Capture the cell that displays the provided text and extract its (X, Y) central coordinate. 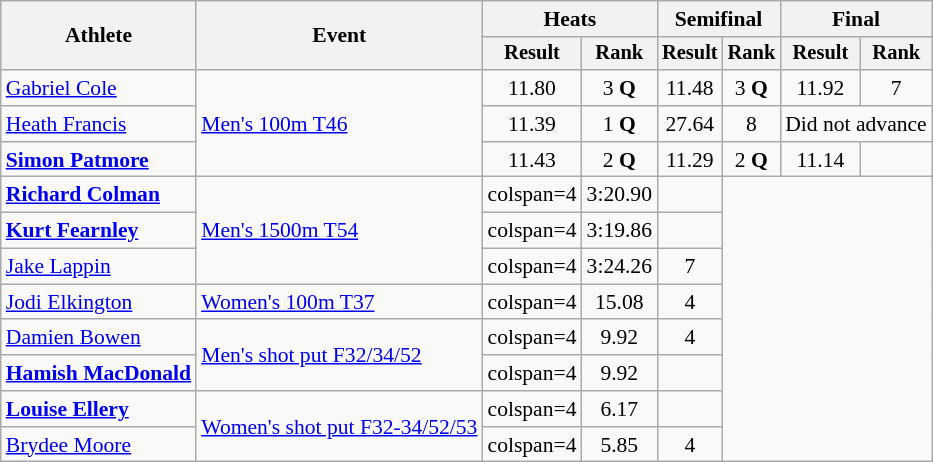
11.43 (532, 160)
Heath Francis (98, 124)
Jodi Elkington (98, 302)
Damien Bowen (98, 338)
Semifinal (718, 19)
Event (339, 36)
Athlete (98, 36)
11.80 (532, 88)
11.92 (820, 88)
Louise Ellery (98, 409)
15.08 (620, 302)
Women's shot put F32-34/52/53 (339, 426)
Final (856, 19)
3:24.26 (620, 267)
Men's 100m T46 (339, 124)
3:19.86 (620, 231)
1 Q (620, 124)
11.14 (820, 160)
3:20.90 (620, 195)
Heats (570, 19)
Simon Patmore (98, 160)
Richard Colman (98, 195)
Hamish MacDonald (98, 373)
Gabriel Cole (98, 88)
Jake Lappin (98, 267)
Did not advance (856, 124)
8 (752, 124)
6.17 (620, 409)
Men's shot put F32/34/52 (339, 356)
27.64 (690, 124)
11.48 (690, 88)
11.39 (532, 124)
11.29 (690, 160)
Women's 100m T37 (339, 302)
Kurt Fearnley (98, 231)
Men's 1500m T54 (339, 230)
